Determine the (x, y) coordinate at the center of the cell enclosing the given text.  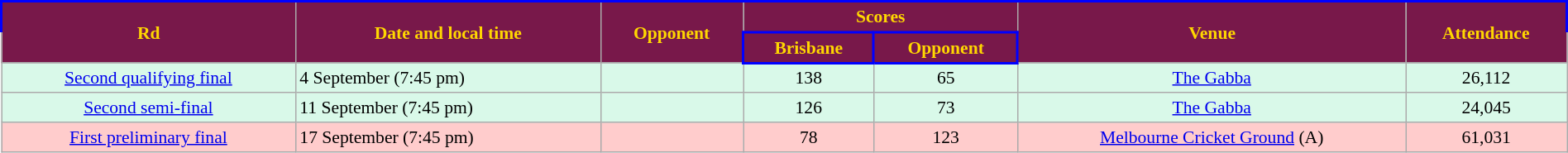
First preliminary final (149, 137)
26,112 (1487, 78)
Brisbane (809, 48)
73 (946, 108)
Scores (881, 17)
Attendance (1487, 32)
78 (809, 137)
11 September (7:45 pm) (448, 108)
Venue (1212, 32)
Second semi-final (149, 108)
4 September (7:45 pm) (448, 78)
Date and local time (448, 32)
138 (809, 78)
61,031 (1487, 137)
65 (946, 78)
Melbourne Cricket Ground (A) (1212, 137)
Rd (149, 32)
126 (809, 108)
24,045 (1487, 108)
17 September (7:45 pm) (448, 137)
Second qualifying final (149, 78)
123 (946, 137)
